Pinpoint the cell where the given text exists, returning its (X, Y) midpoint coordinate. 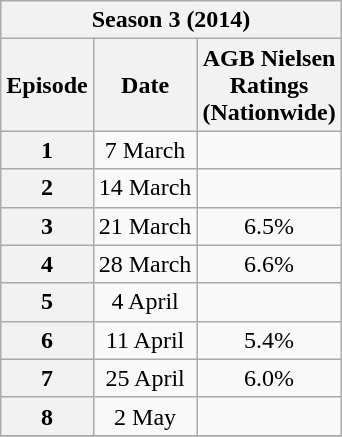
AGB NielsenRatings(Nationwide) (269, 85)
6.6% (269, 264)
7 March (145, 150)
21 March (145, 226)
4 (47, 264)
1 (47, 150)
5 (47, 302)
6.0% (269, 378)
2 (47, 188)
28 March (145, 264)
4 April (145, 302)
2 May (145, 416)
11 April (145, 340)
Episode (47, 85)
6.5% (269, 226)
6 (47, 340)
Date (145, 85)
25 April (145, 378)
7 (47, 378)
8 (47, 416)
Season 3 (2014) (172, 20)
14 March (145, 188)
5.4% (269, 340)
3 (47, 226)
